For the text-containing cell, return its midpoint in (x, y) coordinate format. 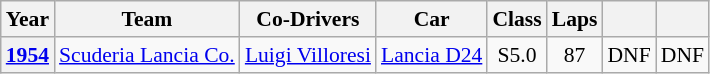
Laps (575, 19)
Scuderia Lancia Co. (147, 55)
Class (516, 19)
1954 (28, 55)
Car (432, 19)
Year (28, 19)
Team (147, 19)
Luigi Villoresi (308, 55)
Lancia D24 (432, 55)
87 (575, 55)
Co-Drivers (308, 19)
S5.0 (516, 55)
